Return (x, y) of the center of cell containing provided text 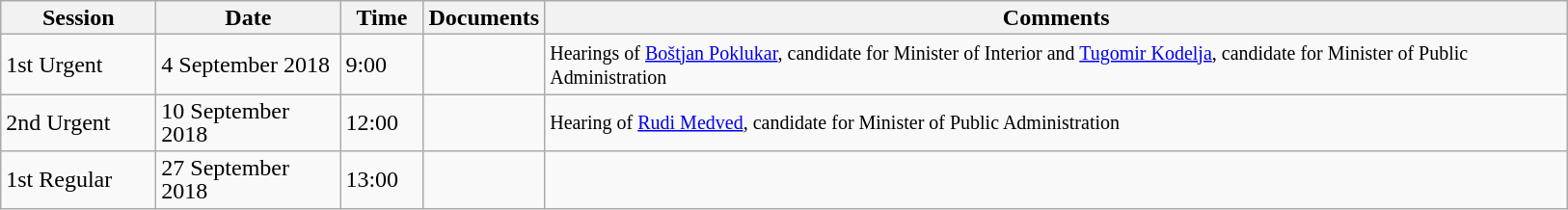
2nd Urgent (79, 123)
1st Urgent (79, 65)
1st Regular (79, 179)
Hearings of Boštjan Poklukar, candidate for Minister of Interior and Tugomir Kodelja, candidate for Minister of Public Administration (1057, 65)
27 September 2018 (249, 179)
Session (79, 17)
Time (382, 17)
Documents (484, 17)
4 September 2018 (249, 65)
10 September 2018 (249, 123)
12:00 (382, 123)
Hearing of Rudi Medved, candidate for Minister of Public Administration (1057, 123)
13:00 (382, 179)
Comments (1057, 17)
Date (249, 17)
9:00 (382, 65)
